For the text-containing cell, return its midpoint in [x, y] coordinate format. 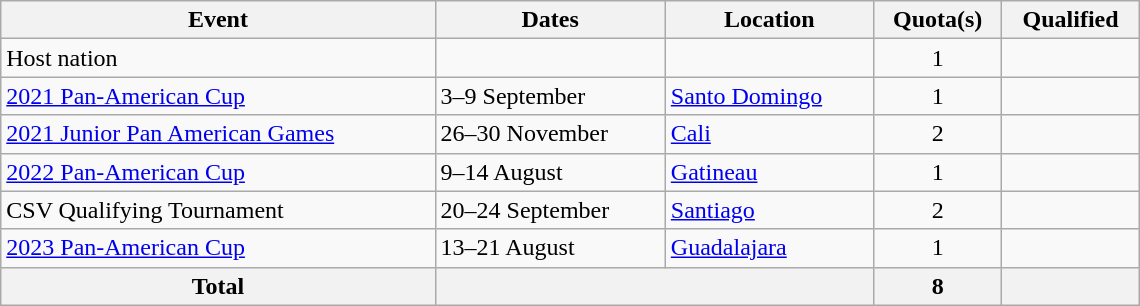
2021 Junior Pan American Games [218, 134]
26–30 November [550, 134]
2022 Pan-American Cup [218, 172]
Location [769, 20]
Santiago [769, 210]
2023 Pan-American Cup [218, 248]
Host nation [218, 58]
CSV Qualifying Tournament [218, 210]
Gatineau [769, 172]
Qualified [1070, 20]
20–24 September [550, 210]
Event [218, 20]
13–21 August [550, 248]
3–9 September [550, 96]
Cali [769, 134]
Dates [550, 20]
Santo Domingo [769, 96]
2021 Pan-American Cup [218, 96]
Quota(s) [938, 20]
Total [218, 286]
8 [938, 286]
9–14 August [550, 172]
Guadalajara [769, 248]
